Search for the cell housing the specified text and yield its [X, Y] center coordinate. 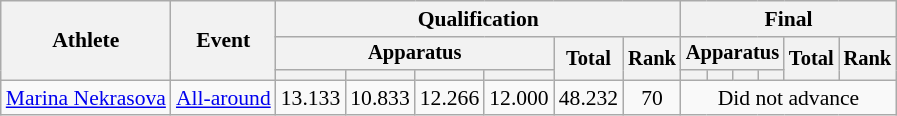
All-around [224, 98]
Marina Nekrasova [86, 98]
13.133 [310, 98]
Event [224, 40]
12.266 [450, 98]
10.833 [380, 98]
70 [652, 98]
48.232 [588, 98]
Athlete [86, 40]
Did not advance [788, 98]
Qualification [478, 19]
Final [788, 19]
12.000 [518, 98]
